Provide the [x, y] coordinate of the cell's center where the given text is located.  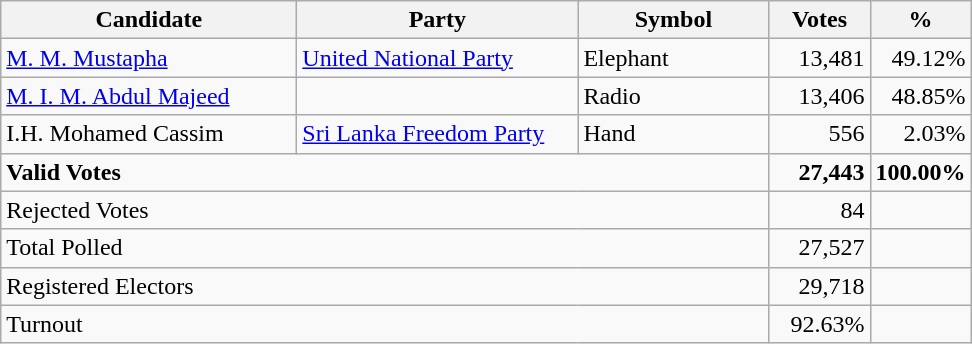
2.03% [920, 134]
Hand [674, 134]
Candidate [149, 20]
29,718 [820, 286]
United National Party [438, 58]
Total Polled [385, 248]
27,527 [820, 248]
13,481 [820, 58]
Party [438, 20]
84 [820, 210]
Turnout [385, 324]
Elephant [674, 58]
Radio [674, 96]
Valid Votes [385, 172]
M. I. M. Abdul Majeed [149, 96]
556 [820, 134]
Sri Lanka Freedom Party [438, 134]
100.00% [920, 172]
% [920, 20]
27,443 [820, 172]
13,406 [820, 96]
Votes [820, 20]
Registered Electors [385, 286]
I.H. Mohamed Cassim [149, 134]
Symbol [674, 20]
49.12% [920, 58]
Rejected Votes [385, 210]
48.85% [920, 96]
M. M. Mustapha [149, 58]
92.63% [820, 324]
